Return the (X, Y) coordinate for the center point of the cell that contains the specified text.  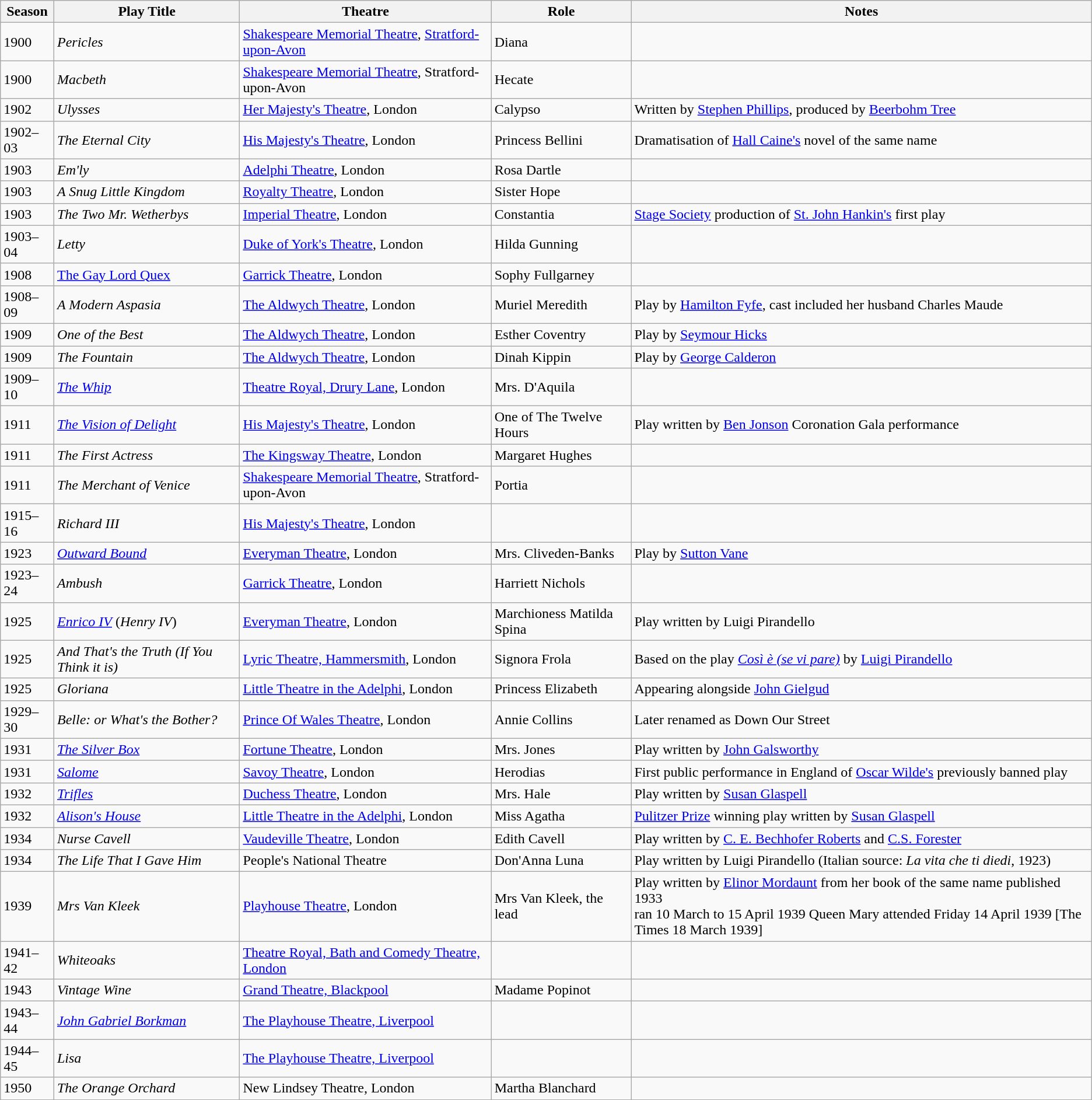
Theatre Royal, Bath and Comedy Theatre, London (365, 961)
Appearing alongside John Gielgud (861, 689)
Duchess Theatre, London (365, 794)
Vintage Wine (146, 990)
1950 (27, 1088)
Play by Seymour Hicks (861, 334)
Em'ly (146, 170)
Calypso (561, 110)
The Merchant of Venice (146, 486)
Muriel Meredith (561, 305)
Hecate (561, 79)
New Lindsey Theatre, London (365, 1088)
A Snug Little Kingdom (146, 192)
Mrs. Jones (561, 749)
The Fountain (146, 357)
Theatre Royal, Drury Lane, London (365, 387)
Edith Cavell (561, 839)
Later renamed as Down Our Street (861, 719)
Esther Coventry (561, 334)
Princess Bellini (561, 140)
Stage Society production of St. John Hankin's first play (861, 214)
1908 (27, 274)
Notes (861, 12)
1923 (27, 553)
Play by Hamilton Fyfe, cast included her husband Charles Maude (861, 305)
Mrs. Hale (561, 794)
Pericles (146, 42)
Imperial Theatre, London (365, 214)
Nurse Cavell (146, 839)
1915–16 (27, 523)
Mrs Van Kleek (146, 907)
First public performance in England of Oscar Wilde's previously banned play (861, 771)
Vaudeville Theatre, London (365, 839)
Outward Bound (146, 553)
1902 (27, 110)
Rosa Dartle (561, 170)
Whiteoaks (146, 961)
Adelphi Theatre, London (365, 170)
1941–42 (27, 961)
Macbeth (146, 79)
Play by Sutton Vane (861, 553)
Madame Popinot (561, 990)
Sophy Fullgarney (561, 274)
Don'Anna Luna (561, 861)
Constantia (561, 214)
Duke of York's Theatre, London (365, 244)
Mrs. Cliveden-Banks (561, 553)
John Gabriel Borkman (146, 1020)
Alison's House (146, 816)
1909–10 (27, 387)
Play by George Calderon (861, 357)
Play written by Luigi Pirandello (Italian source: La vita che ti diedi, 1923) (861, 861)
Lisa (146, 1059)
People's National Theatre (365, 861)
Lyric Theatre, Hammersmith, London (365, 659)
The Silver Box (146, 749)
Trifles (146, 794)
Martha Blanchard (561, 1088)
The First Actress (146, 455)
1923–24 (27, 584)
The Whip (146, 387)
Her Majesty's Theatre, London (365, 110)
The Life That I Gave Him (146, 861)
The Gay Lord Quex (146, 274)
1943 (27, 990)
Sister Hope (561, 192)
Based on the play Così è (se vi pare) by Luigi Pirandello (861, 659)
Letty (146, 244)
Ulysses (146, 110)
Enrico IV (Henry IV) (146, 621)
1944–45 (27, 1059)
1902–03 (27, 140)
Pulitzer Prize winning play written by Susan Glaspell (861, 816)
Dramatisation of Hall Caine's novel of the same name (861, 140)
Belle: or What's the Bother? (146, 719)
1903–04 (27, 244)
Play written by Ben Jonson Coronation Gala performance (861, 425)
Written by Stephen Phillips, produced by Beerbohm Tree (861, 110)
Playhouse Theatre, London (365, 907)
Mrs. D'Aquila (561, 387)
The Kingsway Theatre, London (365, 455)
Dinah Kippin (561, 357)
1943–44 (27, 1020)
Hilda Gunning (561, 244)
1939 (27, 907)
Role (561, 12)
Princess Elizabeth (561, 689)
One of The Twelve Hours (561, 425)
Gloriana (146, 689)
Fortune Theatre, London (365, 749)
Mrs Van Kleek, the lead (561, 907)
Signora Frola (561, 659)
Savoy Theatre, London (365, 771)
1908–09 (27, 305)
Diana (561, 42)
Salome (146, 771)
Herodias (561, 771)
Richard III (146, 523)
Margaret Hughes (561, 455)
Play written by Luigi Pirandello (861, 621)
Play written by John Galsworthy (861, 749)
Annie Collins (561, 719)
And That's the Truth (If You Think it is) (146, 659)
Royalty Theatre, London (365, 192)
One of the Best (146, 334)
Harriett Nichols (561, 584)
A Modern Aspasia (146, 305)
Prince Of Wales Theatre, London (365, 719)
The Eternal City (146, 140)
Theatre (365, 12)
Season (27, 12)
1929–30 (27, 719)
Play Title (146, 12)
Ambush (146, 584)
The Two Mr. Wetherbys (146, 214)
Miss Agatha (561, 816)
The Vision of Delight (146, 425)
Play written by C. E. Bechhofer Roberts and C.S. Forester (861, 839)
Marchioness Matilda Spina (561, 621)
Play written by Susan Glaspell (861, 794)
The Orange Orchard (146, 1088)
Portia (561, 486)
Grand Theatre, Blackpool (365, 990)
